Pinpoint the cell where the given text exists, returning its [X, Y] midpoint coordinate. 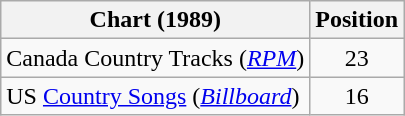
Canada Country Tracks (RPM) [156, 58]
16 [357, 96]
Chart (1989) [156, 20]
US Country Songs (Billboard) [156, 96]
23 [357, 58]
Position [357, 20]
